Identify which cell holds the provided text, then report its (x, y) central coordinate. 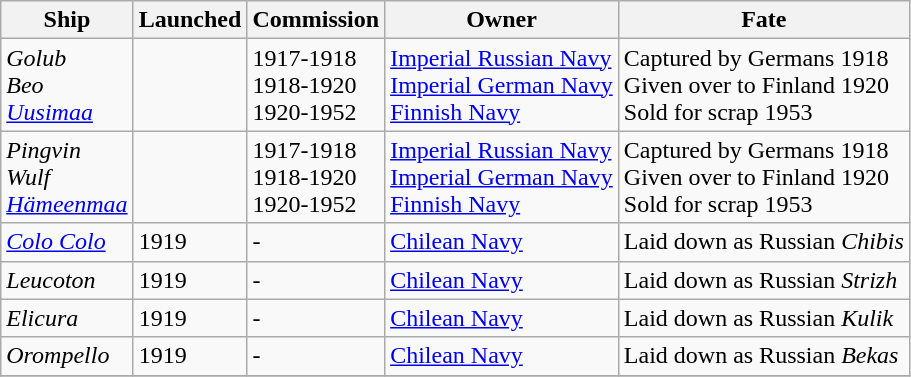
Launched (190, 20)
Elicura (67, 318)
Laid down as Russian Strizh (764, 280)
Fate (764, 20)
Orompello (67, 356)
Pingvin Wulf Hämeenmaa (67, 177)
Golub Beo Uusimaa (67, 85)
Ship (67, 20)
Owner (502, 20)
Commission (316, 20)
Laid down as Russian Kulik (764, 318)
Laid down as Russian Bekas (764, 356)
Laid down as Russian Chibis (764, 242)
Leucoton (67, 280)
Colo Colo (67, 242)
